For the text-containing cell, return its midpoint in (x, y) coordinate format. 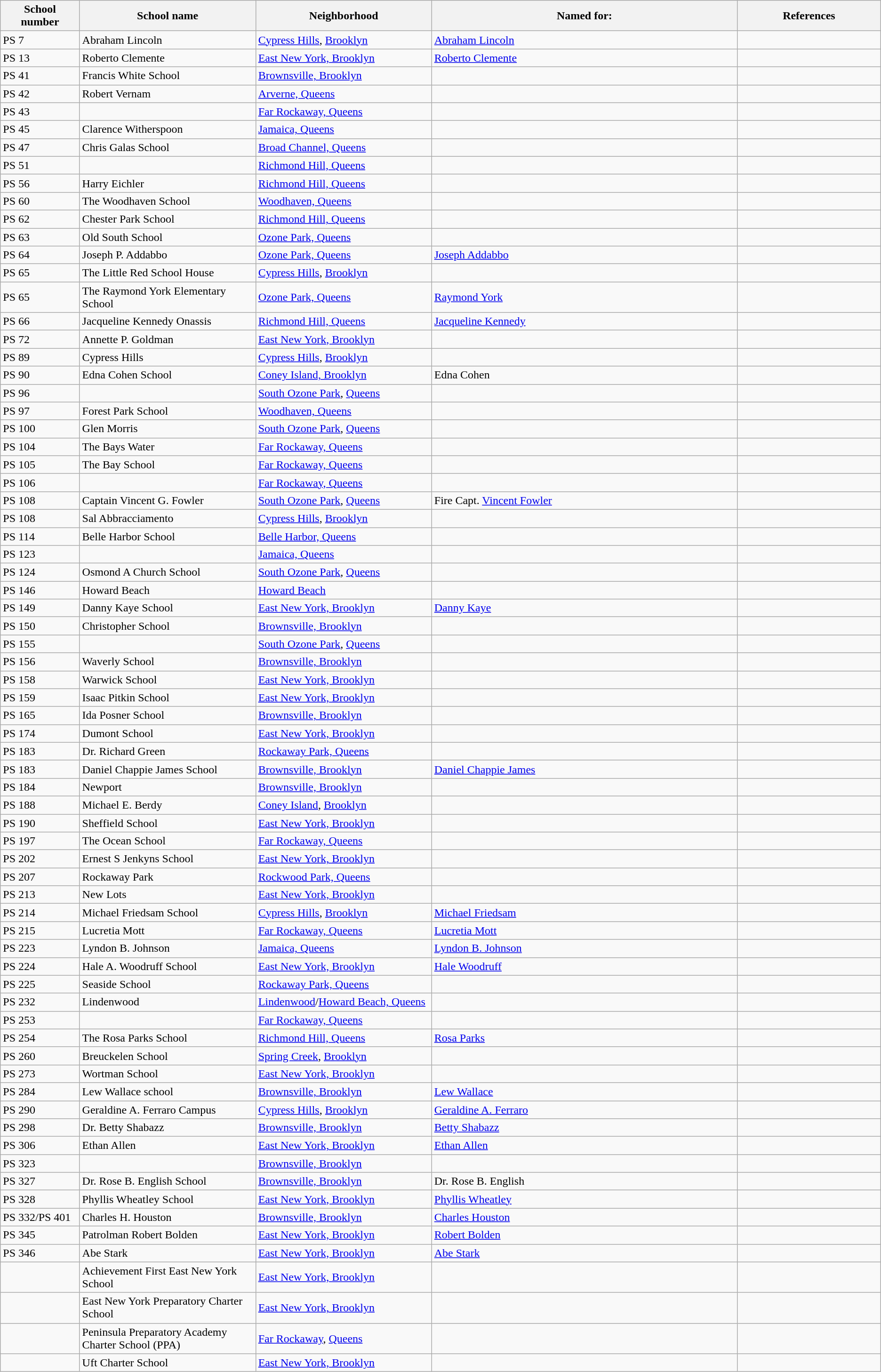
PS 13 (40, 58)
Jacqueline Kennedy Onassis (168, 321)
Robert Bolden (585, 1235)
Phyllis Wheatley (585, 1199)
Daniel Chappie James (585, 769)
The Ocean School (168, 841)
Sal Abbracciamento (168, 518)
Seaside School (168, 984)
The Bay School (168, 465)
Charles H. Houston (168, 1217)
Warwick School (168, 680)
The Woodhaven School (168, 201)
Lindenwood (168, 1002)
PS 190 (40, 823)
PS 56 (40, 183)
PS 114 (40, 536)
Forest Park School (168, 411)
PS 51 (40, 165)
PS 184 (40, 787)
Named for: (585, 16)
Belle Harbor School (168, 536)
References (809, 16)
PS 232 (40, 1002)
PS 155 (40, 644)
PS 156 (40, 662)
Danny Kaye (585, 608)
Sheffield School (168, 823)
Dr. Rose B. English (585, 1181)
PS 89 (40, 357)
School name (168, 16)
PS 327 (40, 1181)
Hale A. Woodruff School (168, 966)
Neighborhood (344, 16)
PS 273 (40, 1074)
PS 45 (40, 129)
Fire Capt. Vincent Fowler (585, 500)
Breuckelen School (168, 1056)
Edna Cohen (585, 375)
Harry Eichler (168, 183)
Schoolnumber (40, 16)
Michael E. Berdy (168, 805)
PS 202 (40, 859)
New Lots (168, 895)
Waverly School (168, 662)
Joseph P. Addabbo (168, 255)
Phyllis Wheatley School (168, 1199)
Edna Cohen School (168, 375)
Old South School (168, 237)
PS 97 (40, 411)
Lindenwood/Howard Beach, Queens (344, 1002)
Geraldine A. Ferraro Campus (168, 1109)
Michael Friedsam (585, 913)
PS 213 (40, 895)
PS 328 (40, 1199)
Dr. Betty Shabazz (168, 1128)
PS 106 (40, 482)
PS 214 (40, 913)
PS 105 (40, 465)
PS 207 (40, 877)
Francis White School (168, 76)
PS 43 (40, 112)
PS 159 (40, 698)
Spring Creek, Brooklyn (344, 1056)
Patrolman Robert Bolden (168, 1235)
Uft Charter School (168, 1363)
Lew Wallace school (168, 1091)
PS 284 (40, 1091)
PS 253 (40, 1020)
Christopher School (168, 626)
PS 224 (40, 966)
PS 174 (40, 733)
Achievement First East New York School (168, 1277)
Newport (168, 787)
Jacqueline Kennedy (585, 321)
PS 72 (40, 339)
PS 100 (40, 429)
The Rosa Parks School (168, 1038)
PS 7 (40, 40)
Glen Morris (168, 429)
PS 323 (40, 1163)
PS 64 (40, 255)
PS 146 (40, 590)
PS 298 (40, 1128)
Betty Shabazz (585, 1128)
PS 197 (40, 841)
Geraldine A. Ferraro (585, 1109)
Chris Galas School (168, 147)
Dr. Rose B. English School (168, 1181)
Raymond York (585, 297)
PS 124 (40, 572)
PS 215 (40, 931)
PS 62 (40, 219)
PS 260 (40, 1056)
PS 104 (40, 447)
Broad Channel, Queens (344, 147)
PS 306 (40, 1146)
PS 60 (40, 201)
Dr. Richard Green (168, 751)
Arverne, Queens (344, 94)
Robert Vernam (168, 94)
PS 165 (40, 715)
Rockaway Park (168, 877)
PS 346 (40, 1253)
Daniel Chappie James School (168, 769)
PS 290 (40, 1109)
PS 223 (40, 948)
Rosa Parks (585, 1038)
Dumont School (168, 733)
Cypress Hills (168, 357)
Michael Friedsam School (168, 913)
Chester Park School (168, 219)
Clarence Witherspoon (168, 129)
Isaac Pitkin School (168, 698)
Charles Houston (585, 1217)
Wortman School (168, 1074)
PS 158 (40, 680)
PS 149 (40, 608)
PS 47 (40, 147)
Peninsula Preparatory Academy Charter School (PPA) (168, 1339)
PS 225 (40, 984)
PS 123 (40, 554)
PS 66 (40, 321)
Ida Posner School (168, 715)
Belle Harbor, Queens (344, 536)
PS 345 (40, 1235)
Lew Wallace (585, 1091)
PS 150 (40, 626)
East New York Preparatory Charter School (168, 1308)
PS 254 (40, 1038)
PS 42 (40, 94)
Rockwood Park, Queens (344, 877)
The Little Red School House (168, 273)
PS 188 (40, 805)
Hale Woodruff (585, 966)
Osmond A Church School (168, 572)
PS 332/PS 401 (40, 1217)
The Bays Water (168, 447)
The Raymond York Elementary School (168, 297)
PS 90 (40, 375)
Annette P. Goldman (168, 339)
Ernest S Jenkyns School (168, 859)
PS 96 (40, 393)
PS 41 (40, 76)
Captain Vincent G. Fowler (168, 500)
Danny Kaye School (168, 608)
PS 63 (40, 237)
Joseph Addabbo (585, 255)
